Locate the cell with the specified text and output its (x, y) center coordinate. 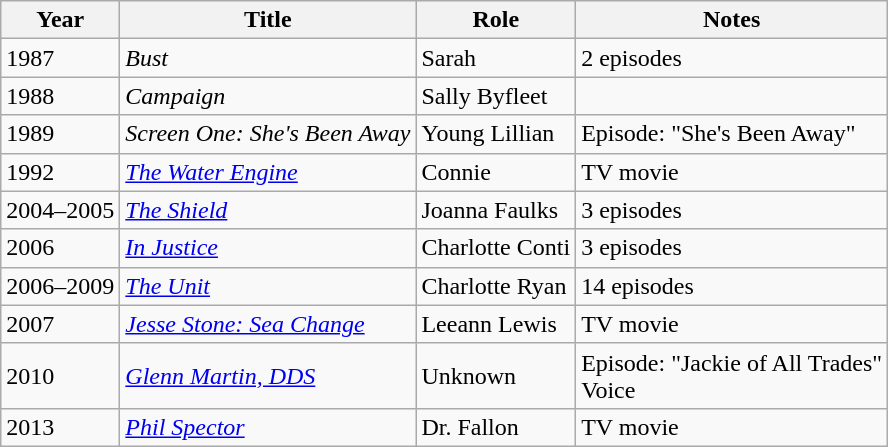
2004–2005 (60, 210)
2013 (60, 427)
Glenn Martin, DDS (268, 376)
2 episodes (732, 58)
Campaign (268, 96)
Leeann Lewis (496, 324)
1987 (60, 58)
Joanna Faulks (496, 210)
Connie (496, 172)
Sally Byfleet (496, 96)
Year (60, 20)
Screen One: She's Been Away (268, 134)
Notes (732, 20)
Phil Spector (268, 427)
Title (268, 20)
Sarah (496, 58)
Charlotte Ryan (496, 286)
Charlotte Conti (496, 248)
Episode: "Jackie of All Trades"Voice (732, 376)
The Unit (268, 286)
2006 (60, 248)
1992 (60, 172)
1989 (60, 134)
Bust (268, 58)
Jesse Stone: Sea Change (268, 324)
2007 (60, 324)
The Shield (268, 210)
Role (496, 20)
Unknown (496, 376)
Dr. Fallon (496, 427)
The Water Engine (268, 172)
1988 (60, 96)
2010 (60, 376)
Young Lillian (496, 134)
14 episodes (732, 286)
2006–2009 (60, 286)
Episode: "She's Been Away" (732, 134)
In Justice (268, 248)
